Determine the [X, Y] coordinate at the center of the cell enclosing the given text.  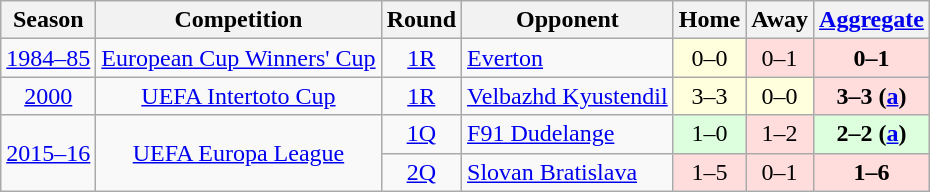
1–6 [872, 172]
1–5 [709, 172]
European Cup Winners' Cup [238, 58]
UEFA Intertoto Cup [238, 96]
3–3 [709, 96]
1984–85 [48, 58]
2000 [48, 96]
2–2 (a) [872, 134]
Slovan Bratislava [568, 172]
F91 Dudelange [568, 134]
Velbazhd Kyustendil [568, 96]
1Q [421, 134]
3–3 (a) [872, 96]
Round [421, 20]
2015–16 [48, 153]
Opponent [568, 20]
UEFA Europa League [238, 153]
Home [709, 20]
Aggregate [872, 20]
1–0 [709, 134]
Season [48, 20]
2Q [421, 172]
1–2 [780, 134]
Competition [238, 20]
Everton [568, 58]
Away [780, 20]
